Return (x, y) of the center of cell containing provided text 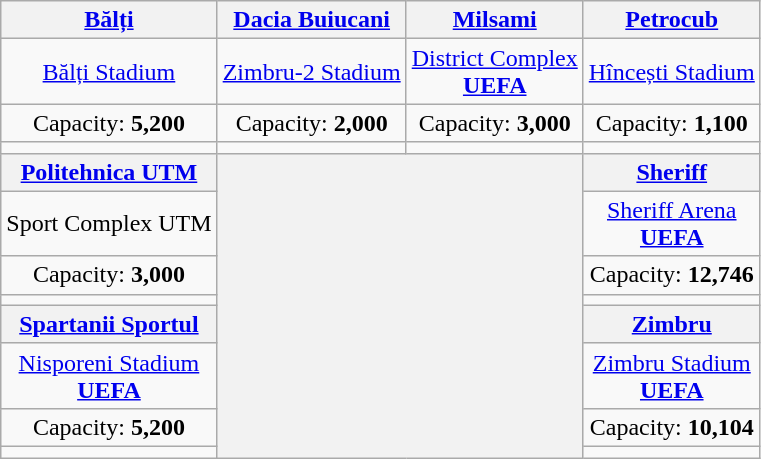
Spartanii Sportul (109, 324)
Zimbru StadiumUEFA (672, 376)
Politehnica UTM (109, 172)
Milsami (494, 20)
Zimbru-2 Stadium (312, 72)
Sport Complex UTM (109, 224)
Sheriff ArenaUEFA (672, 224)
Zimbru (672, 324)
Sheriff (672, 172)
Petrocub (672, 20)
District ComplexUEFA (494, 72)
Dacia Buiucani (312, 20)
Bălți Stadium (109, 72)
Capacity: 2,000 (312, 123)
Capacity: 12,746 (672, 275)
Nisporeni StadiumUEFA (109, 376)
Bălți (109, 20)
Capacity: 1,100 (672, 123)
Capacity: 10,104 (672, 427)
Hîncești Stadium (672, 72)
